Scan for the cell matching the given text and deliver its (x, y) coordinate at center. 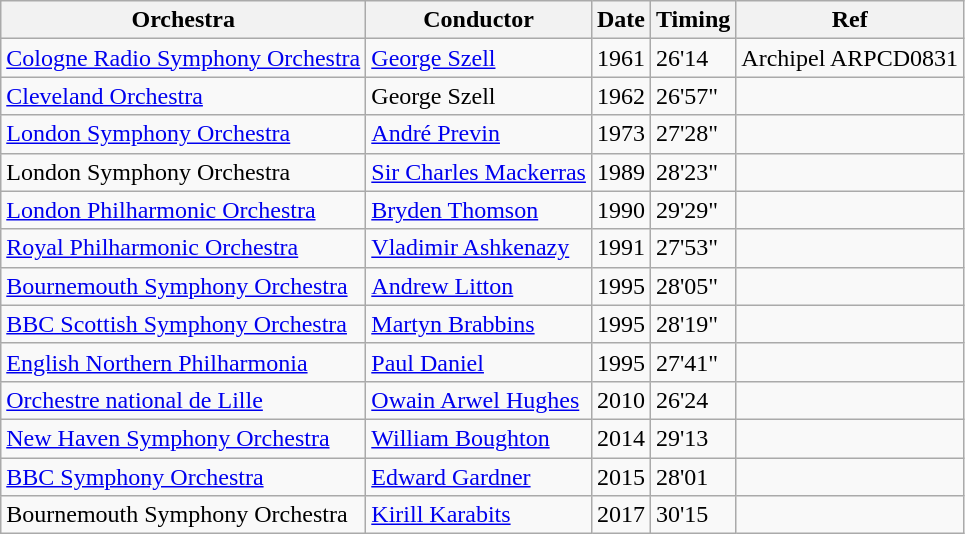
Kirill Karabits (479, 515)
26'57" (692, 96)
Sir Charles Mackerras (479, 172)
2010 (620, 400)
Bryden Thomson (479, 210)
29'13 (692, 438)
1990 (620, 210)
27'41" (692, 362)
2014 (620, 438)
29'29" (692, 210)
Andrew Litton (479, 286)
Timing (692, 20)
28'23" (692, 172)
BBC Symphony Orchestra (184, 477)
28'19" (692, 324)
Martyn Brabbins (479, 324)
1962 (620, 96)
27'28" (692, 134)
Cologne Radio Symphony Orchestra (184, 58)
William Boughton (479, 438)
New Haven Symphony Orchestra (184, 438)
BBC Scottish Symphony Orchestra (184, 324)
28'05" (692, 286)
Royal Philharmonic Orchestra (184, 248)
1991 (620, 248)
English Northern Philharmonia (184, 362)
27'53" (692, 248)
Paul Daniel (479, 362)
1973 (620, 134)
26'24 (692, 400)
London Philharmonic Orchestra (184, 210)
Owain Arwel Hughes (479, 400)
Orchestra (184, 20)
26'14 (692, 58)
28'01 (692, 477)
Orchestre national de Lille (184, 400)
Edward Gardner (479, 477)
30'15 (692, 515)
2015 (620, 477)
2017 (620, 515)
Ref (850, 20)
Archipel ARPCD0831 (850, 58)
Date (620, 20)
Vladimir Ashkenazy (479, 248)
1961 (620, 58)
Conductor (479, 20)
André Previn (479, 134)
1989 (620, 172)
Cleveland Orchestra (184, 96)
